Determine the [X, Y] coordinate at the center of the cell enclosing the given text.  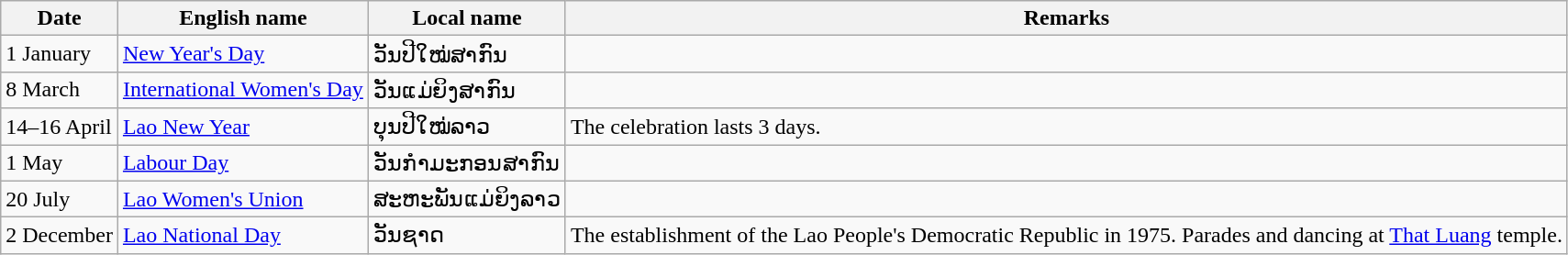
ສະຫະພັນແມ່ຍິງລາວ [466, 199]
Labour Day [242, 163]
ວັນແມ່ຍິງສາກົນ [466, 90]
English name [242, 18]
New Year's Day [242, 54]
Date [60, 18]
The celebration lasts 3 days. [1066, 127]
ວັນປີໃໝ່ສາກົນ [466, 54]
ວັນກຳມະກອນສາກົນ [466, 163]
Lao National Day [242, 236]
International Women's Day [242, 90]
2 December [60, 236]
Local name [466, 18]
8 March [60, 90]
1 January [60, 54]
Lao New Year [242, 127]
Remarks [1066, 18]
ບຸນປີໃໝ່ລາວ [466, 127]
20 July [60, 199]
ວັນຊາດ [466, 236]
Lao Women's Union [242, 199]
14–16 April [60, 127]
1 May [60, 163]
The establishment of the Lao People's Democratic Republic in 1975. Parades and dancing at That Luang temple. [1066, 236]
